Identify which cell holds the provided text, then report its (X, Y) central coordinate. 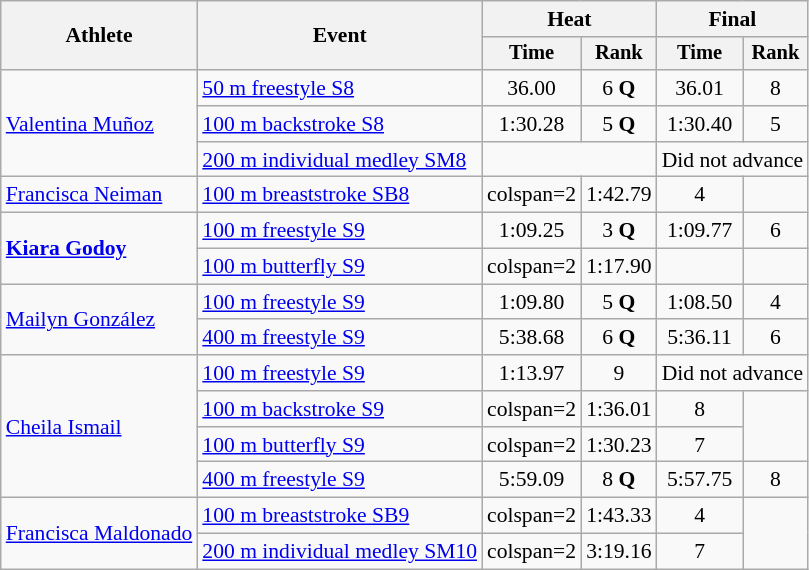
1:13.97 (532, 373)
100 m breaststroke SB9 (340, 516)
1:09.25 (532, 231)
5:59.09 (532, 480)
Valentina Muñoz (100, 124)
Cheila Ismail (100, 426)
36.01 (700, 88)
1:42.79 (618, 195)
1:09.80 (532, 302)
8 Q (618, 480)
1:17.90 (618, 267)
1:30.28 (532, 124)
200 m individual medley SM8 (340, 160)
3:19.16 (618, 552)
5:38.68 (532, 338)
1:08.50 (700, 302)
9 (618, 373)
1:30.40 (700, 124)
5 (776, 124)
1:30.23 (618, 445)
1:09.77 (700, 231)
Athlete (100, 36)
50 m freestyle S8 (340, 88)
Mailyn González (100, 320)
1:36.01 (618, 409)
Heat (570, 19)
100 m breaststroke SB8 (340, 195)
Francisca Maldonado (100, 534)
100 m backstroke S8 (340, 124)
3 Q (618, 231)
Event (340, 36)
Final (733, 19)
36.00 (532, 88)
1:43.33 (618, 516)
5:36.11 (700, 338)
100 m backstroke S9 (340, 409)
Kiara Godoy (100, 248)
5:57.75 (700, 480)
200 m individual medley SM10 (340, 552)
Francisca Neiman (100, 195)
